Return the (x, y) coordinate for the center point of the cell that contains the specified text.  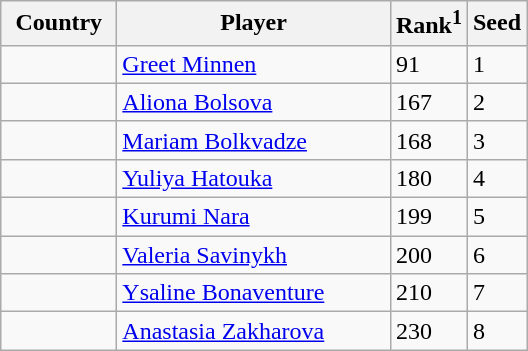
2 (496, 102)
6 (496, 255)
Rank1 (428, 24)
3 (496, 140)
Ysaline Bonaventure (254, 293)
167 (428, 102)
Player (254, 24)
Aliona Bolsova (254, 102)
230 (428, 331)
Country (59, 24)
7 (496, 293)
199 (428, 217)
Seed (496, 24)
180 (428, 178)
Yuliya Hatouka (254, 178)
1 (496, 64)
210 (428, 293)
91 (428, 64)
Kurumi Nara (254, 217)
Greet Minnen (254, 64)
8 (496, 331)
200 (428, 255)
4 (496, 178)
Mariam Bolkvadze (254, 140)
168 (428, 140)
Valeria Savinykh (254, 255)
Anastasia Zakharova (254, 331)
5 (496, 217)
